Pinpoint the cell where the given text exists, returning its [x, y] midpoint coordinate. 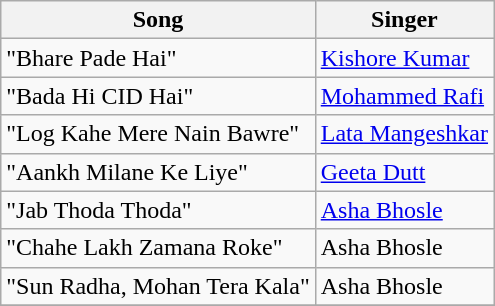
Kishore Kumar [404, 58]
"Sun Radha, Mohan Tera Kala" [158, 286]
Mohammed Rafi [404, 96]
Singer [404, 20]
"Aankh Milane Ke Liye" [158, 172]
"Bhare Pade Hai" [158, 58]
Geeta Dutt [404, 172]
Lata Mangeshkar [404, 134]
Song [158, 20]
"Bada Hi CID Hai" [158, 96]
"Log Kahe Mere Nain Bawre" [158, 134]
"Chahe Lakh Zamana Roke" [158, 248]
"Jab Thoda Thoda" [158, 210]
